Locate the cell with the specified text and output its [x, y] center coordinate. 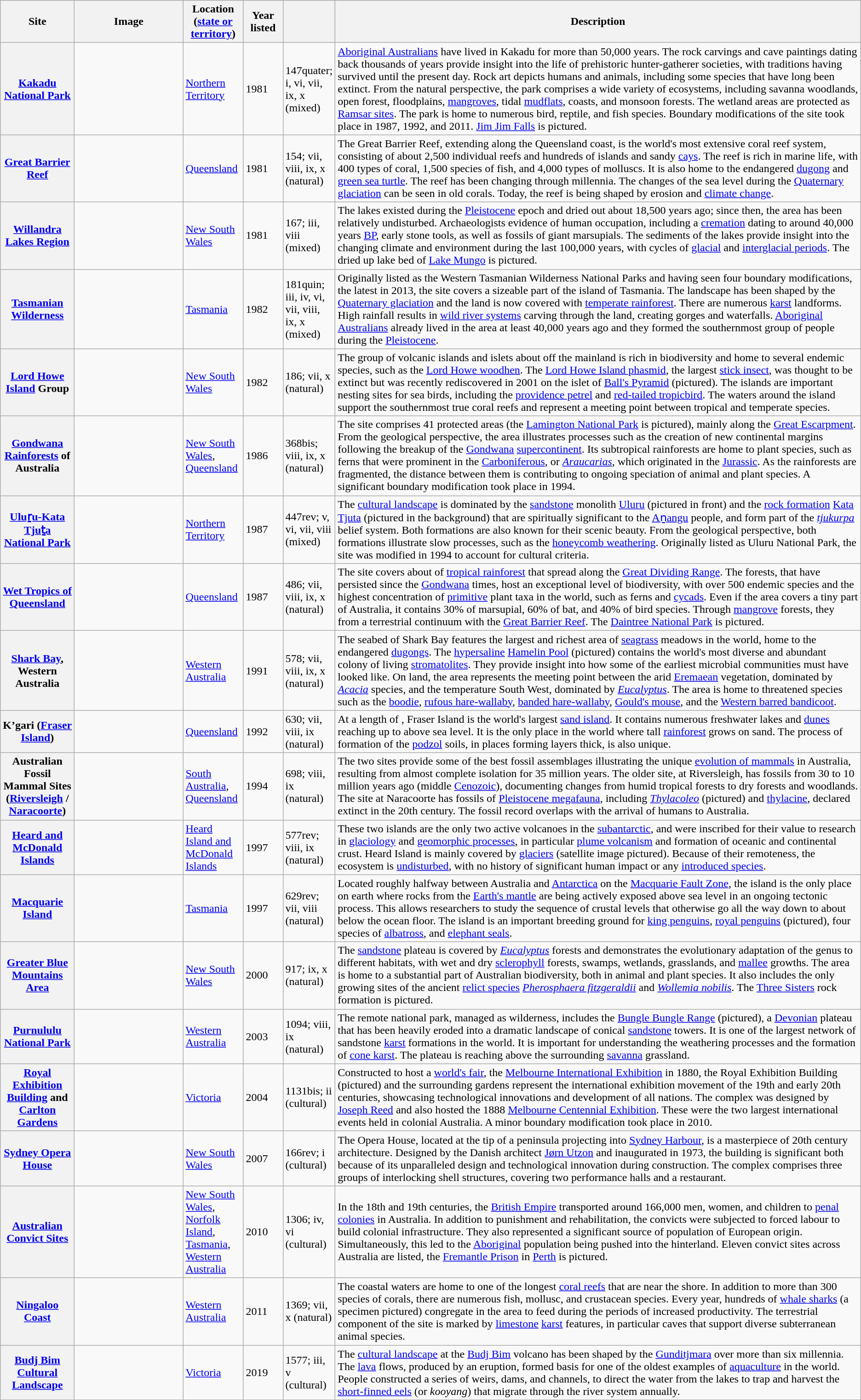
578; vii, viii, ix, x (natural) [309, 671]
K’gari (Fraser Island) [38, 732]
447rev; v, vi, vii, viii (mixed) [309, 530]
2000 [263, 975]
Site [38, 22]
2007 [263, 1158]
186; vii, x (natural) [309, 382]
154; vii, viii, ix, x (natural) [309, 168]
Wet Tropics of Queensland [38, 597]
1094; viii, ix (natural) [309, 1036]
Sydney Opera House [38, 1158]
2010 [263, 1232]
Description [598, 22]
147quater; i, vi, vii, ix, x (mixed) [309, 89]
2004 [263, 1097]
1991 [263, 671]
Location (state or territory) [213, 22]
1369; vii, x (natural) [309, 1311]
South Australia, Queensland [213, 786]
Image [129, 22]
629rev; vii, viii (natural) [309, 908]
630; vii, viii, ix (natural) [309, 732]
368bis; viii, ix, x (natural) [309, 455]
Gondwana Rainforests of Australia [38, 455]
1986 [263, 455]
Kakadu National Park [38, 89]
Australian Convict Sites [38, 1232]
2003 [263, 1036]
Heard Island and McDonald Islands [213, 847]
Purnululu National Park [38, 1036]
2011 [263, 1311]
917; ix, x (natural) [309, 975]
167; iii, viii (mixed) [309, 236]
Budj Bim Cultural Landscape [38, 1373]
698; viii, ix (natural) [309, 786]
2019 [263, 1373]
Uluṟu-Kata Tjuṯa National Park [38, 530]
Great Barrier Reef [38, 168]
Greater Blue Mountains Area [38, 975]
Ningaloo Coast [38, 1311]
Australian Fossil Mammal Sites (Riversleigh / Naracoorte) [38, 786]
Heard and McDonald Islands [38, 847]
1994 [263, 786]
Lord Howe Island Group [38, 382]
1306; iv, vi (cultural) [309, 1232]
577rev; viii, ix (natural) [309, 847]
166rev; i (cultural) [309, 1158]
Tasmanian Wilderness [38, 309]
New South Wales, Norfolk Island, Tasmania, Western Australia [213, 1232]
181quin; iii, iv, vi, vii, viii, ix, x (mixed) [309, 309]
1131bis; ii (cultural) [309, 1097]
Willandra Lakes Region [38, 236]
1992 [263, 732]
Royal Exhibition Building and Carlton Gardens [38, 1097]
New South Wales, Queensland [213, 455]
Year listed [263, 22]
1577; iii, v (cultural) [309, 1373]
Macquarie Island [38, 908]
486; vii, viii, ix, x (natural) [309, 597]
Shark Bay, Western Australia [38, 671]
